Provide the [X, Y] coordinate of the cell's center where the given text is located.  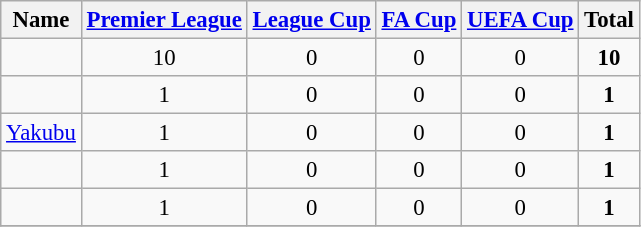
Total [609, 20]
UEFA Cup [520, 20]
Premier League [164, 20]
Yakubu [41, 133]
FA Cup [419, 20]
Name [41, 20]
League Cup [312, 20]
